Output the (x, y) coordinate of the center of the cell containing the given text.  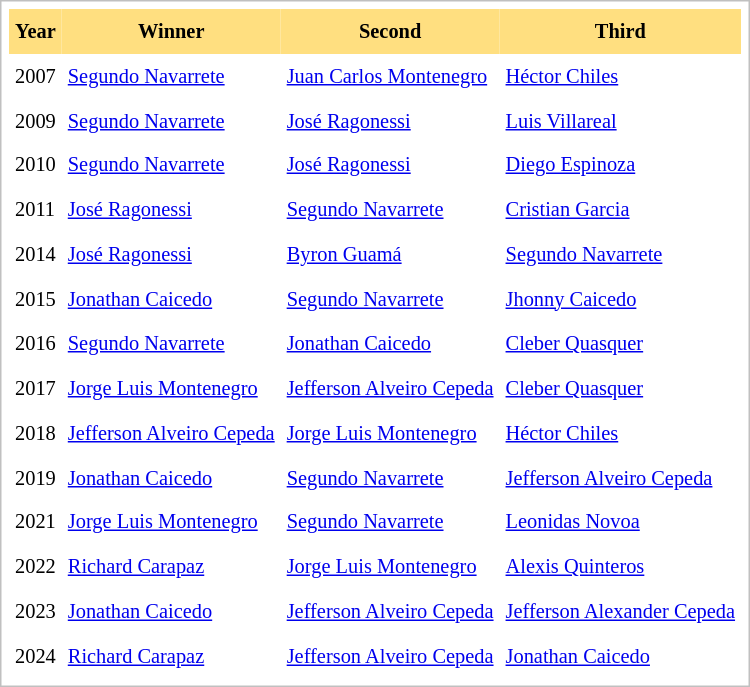
Jefferson Alexander Cepeda (621, 612)
Second (390, 32)
2015 (36, 300)
Leonidas Novoa (621, 522)
2017 (36, 388)
Byron Guamá (390, 254)
2016 (36, 344)
2021 (36, 522)
2022 (36, 566)
Winner (172, 32)
2011 (36, 210)
2024 (36, 656)
Luis Villareal (621, 120)
Diego Espinoza (621, 166)
Juan Carlos Montenegro (390, 76)
Third (621, 32)
2014 (36, 254)
Year (36, 32)
2009 (36, 120)
2018 (36, 434)
Alexis Quinteros (621, 566)
2010 (36, 166)
2019 (36, 478)
Jhonny Caicedo (621, 300)
2007 (36, 76)
2023 (36, 612)
Cristian Garcia (621, 210)
